Find where the given text appears and provide that cell's center as [x, y] coordinate. 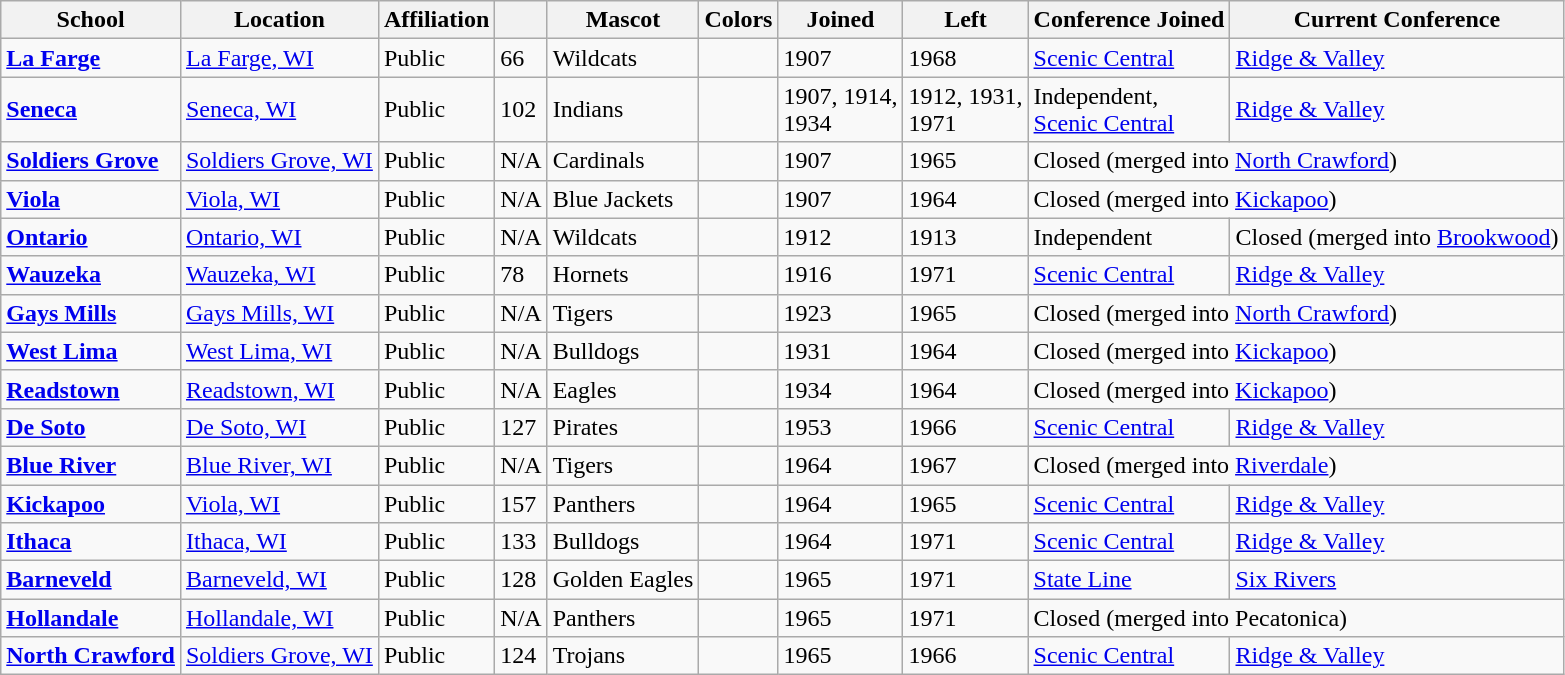
78 [521, 275]
124 [521, 656]
Cardinals [623, 161]
North Crawford [91, 656]
Ithaca, WI [279, 542]
1916 [840, 275]
1953 [840, 427]
1912 [840, 237]
Golden Eagles [623, 580]
127 [521, 427]
Location [279, 20]
Current Conference [1397, 20]
Blue River [91, 465]
Independent,Scenic Central [1129, 110]
Hornets [623, 275]
Seneca, WI [279, 110]
State Line [1129, 580]
Hollandale [91, 618]
Closed (merged into Pecatonica) [1296, 618]
Closed (merged into Riverdale) [1296, 465]
Colors [738, 20]
West Lima, WI [279, 351]
Barneveld [91, 580]
West Lima [91, 351]
128 [521, 580]
Readstown, WI [279, 389]
Indians [623, 110]
Soldiers Grove [91, 161]
Viola [91, 199]
Six Rivers [1397, 580]
Seneca [91, 110]
Conference Joined [1129, 20]
Gays Mills [91, 313]
Eagles [623, 389]
1931 [840, 351]
De Soto [91, 427]
Closed (merged into Brookwood) [1397, 237]
Wauzeka [91, 275]
Independent [1129, 237]
1913 [966, 237]
Ontario [91, 237]
Left [966, 20]
Blue Jackets [623, 199]
Readstown [91, 389]
De Soto, WI [279, 427]
School [91, 20]
1967 [966, 465]
1968 [966, 58]
1912, 1931,1971 [966, 110]
1907, 1914,1934 [840, 110]
133 [521, 542]
1934 [840, 389]
Joined [840, 20]
Trojans [623, 656]
Hollandale, WI [279, 618]
Ontario, WI [279, 237]
Barneveld, WI [279, 580]
102 [521, 110]
66 [521, 58]
Pirates [623, 427]
La Farge, WI [279, 58]
1923 [840, 313]
Ithaca [91, 542]
Blue River, WI [279, 465]
Gays Mills, WI [279, 313]
Kickapoo [91, 503]
La Farge [91, 58]
157 [521, 503]
Affiliation [436, 20]
Wauzeka, WI [279, 275]
Mascot [623, 20]
